From the cell containing the given text, extract its center point as [x, y] coordinate. 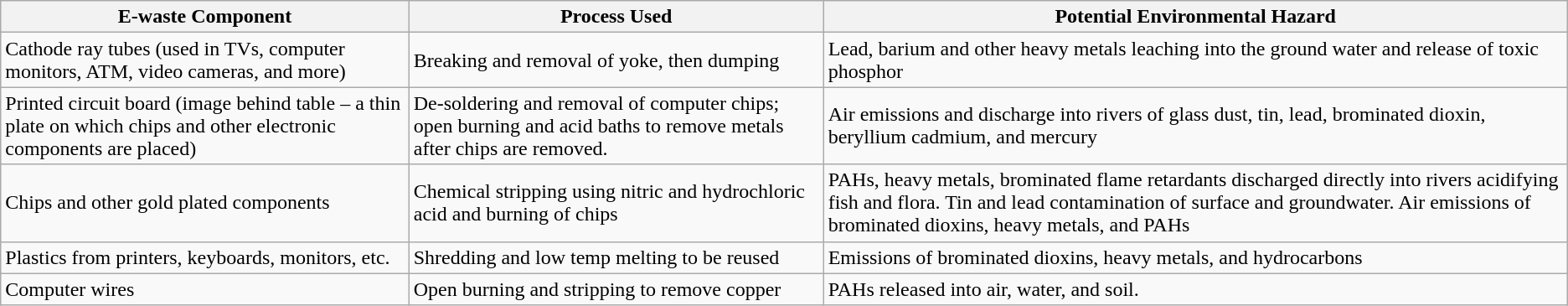
PAHs released into air, water, and soil. [1195, 289]
Potential Environmental Hazard [1195, 17]
Chemical stripping using nitric and hydrochloric acid and burning of chips [616, 203]
Computer wires [204, 289]
De-soldering and removal of computer chips; open burning and acid baths to remove metals after chips are removed. [616, 126]
Breaking and removal of yoke, then dumping [616, 60]
Plastics from printers, keyboards, monitors, etc. [204, 257]
Printed circuit board (image behind table – a thin plate on which chips and other electronic components are placed) [204, 126]
Cathode ray tubes (used in TVs, computer monitors, ATM, video cameras, and more) [204, 60]
Open burning and stripping to remove copper [616, 289]
Emissions of brominated dioxins, heavy metals, and hydrocarbons [1195, 257]
Air emissions and discharge into rivers of glass dust, tin, lead, brominated dioxin, beryllium cadmium, and mercury [1195, 126]
Chips and other gold plated components [204, 203]
Shredding and low temp melting to be reused [616, 257]
Process Used [616, 17]
Lead, barium and other heavy metals leaching into the ground water and release of toxic phosphor [1195, 60]
E-waste Component [204, 17]
